Detect which cell encompasses the target text, then output its (x, y) center coordinate. 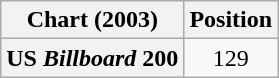
US Billboard 200 (92, 58)
Chart (2003) (92, 20)
129 (231, 58)
Position (231, 20)
